Return [X, Y] of the center of cell containing provided text 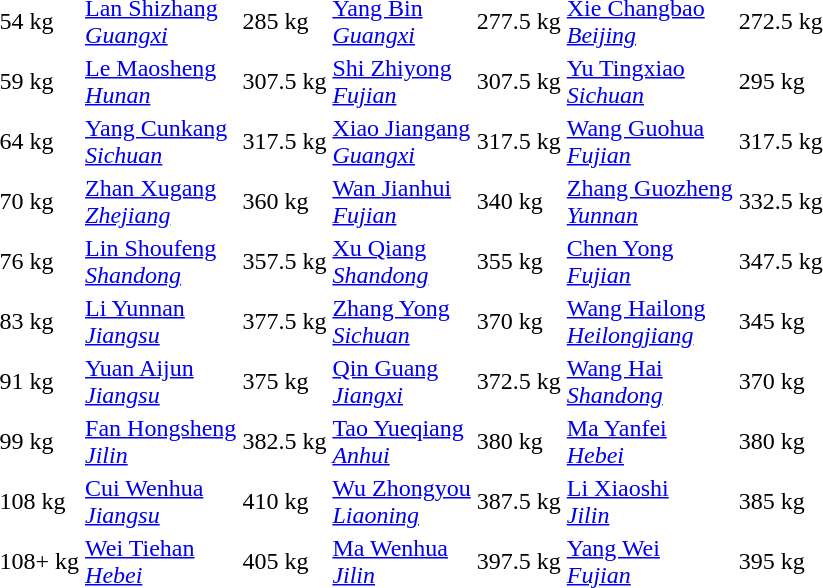
Zhang GuozhengYunnan [650, 202]
Yang CunkangSichuan [161, 142]
355 kg [518, 262]
340 kg [518, 202]
Yu TingxiaoSichuan [650, 82]
Wan JianhuiFujian [402, 202]
387.5 kg [518, 502]
Zhang YongSichuan [402, 322]
Fan HongshengJilin [161, 442]
Wang HaiShandong [650, 382]
Li XiaoshiJilin [650, 502]
Xiao JiangangGuangxi [402, 142]
Tao YueqiangAnhui [402, 442]
Wang GuohuaFujian [650, 142]
Cui WenhuaJiangsu [161, 502]
Zhan XugangZhejiang [161, 202]
377.5 kg [284, 322]
Lin ShoufengShandong [161, 262]
Li YunnanJiangsu [161, 322]
Shi ZhiyongFujian [402, 82]
382.5 kg [284, 442]
Wang HailongHeilongjiang [650, 322]
370 kg [518, 322]
Chen YongFujian [650, 262]
Xu QiangShandong [402, 262]
357.5 kg [284, 262]
410 kg [284, 502]
380 kg [518, 442]
375 kg [284, 382]
372.5 kg [518, 382]
Yuan AijunJiangsu [161, 382]
Ma YanfeiHebei [650, 442]
360 kg [284, 202]
Qin GuangJiangxi [402, 382]
Le MaoshengHunan [161, 82]
Wu ZhongyouLiaoning [402, 502]
